Extract the (x, y) coordinate from the center of the cell holding the provided text.  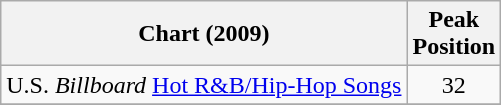
PeakPosition (454, 34)
32 (454, 85)
U.S. Billboard Hot R&B/Hip-Hop Songs (204, 85)
Chart (2009) (204, 34)
